Return (x, y) of the center of cell containing provided text 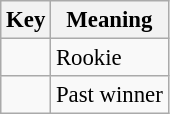
Meaning (110, 20)
Key (26, 20)
Rookie (110, 58)
Past winner (110, 95)
